Extract the (X, Y) coordinate from the center of the cell holding the provided text.  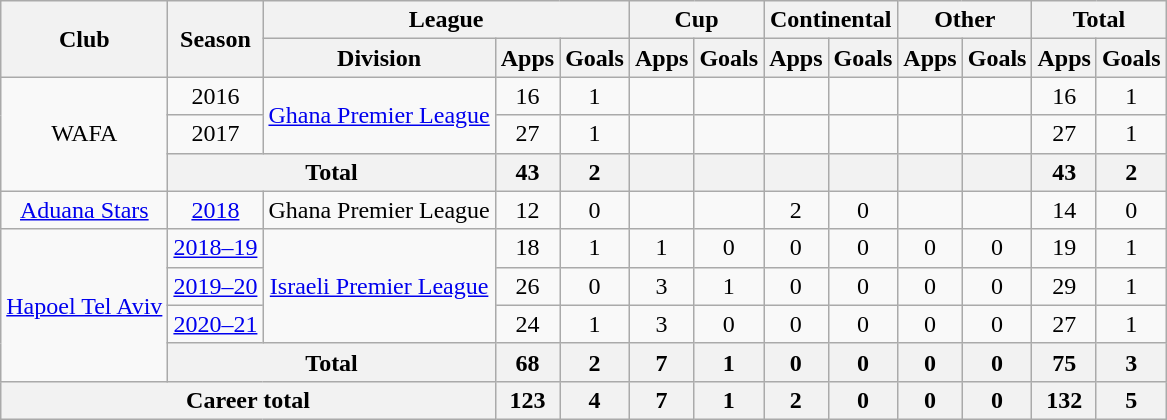
Division (379, 58)
Continental (831, 20)
29 (1064, 286)
4 (595, 400)
Career total (248, 400)
26 (527, 286)
68 (527, 362)
Israeli Premier League (379, 286)
2018–19 (216, 248)
24 (527, 324)
75 (1064, 362)
12 (527, 210)
WAFA (84, 134)
League (446, 20)
123 (527, 400)
2020–21 (216, 324)
Cup (696, 20)
18 (527, 248)
19 (1064, 248)
2018 (216, 210)
Aduana Stars (84, 210)
5 (1131, 400)
2017 (216, 134)
Season (216, 39)
2016 (216, 96)
14 (1064, 210)
Other (965, 20)
132 (1064, 400)
2019–20 (216, 286)
Club (84, 39)
Hapoel Tel Aviv (84, 305)
